Return the (X, Y) coordinate for the center point of the cell that contains the specified text.  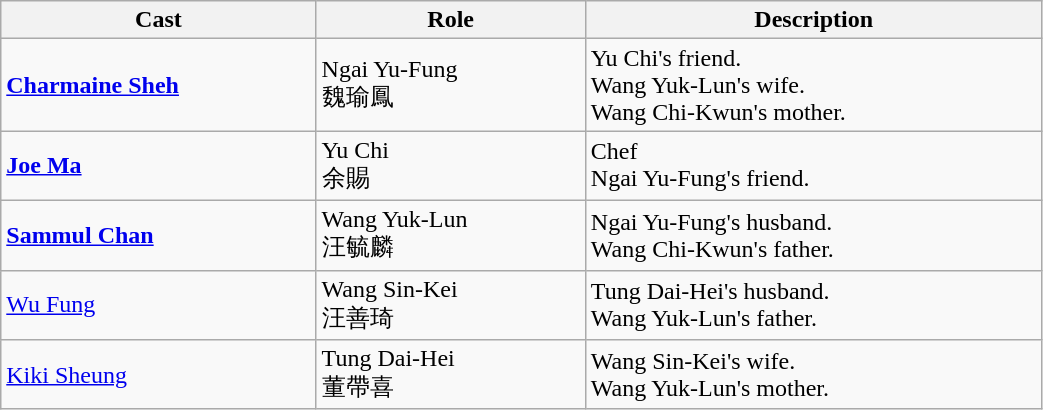
Tung Dai-Hei's husband. Wang Yuk-Lun's father. (814, 305)
Description (814, 20)
Wang Yuk-Lun 汪毓麟 (450, 235)
Wu Fung (158, 305)
Tung Dai-Hei 董帶喜 (450, 375)
Yu Chi 余賜 (450, 166)
Role (450, 20)
Chef Ngai Yu-Fung's friend. (814, 166)
Wang Sin-Kei's wife. Wang Yuk-Lun's mother. (814, 375)
Cast (158, 20)
Sammul Chan (158, 235)
Ngai Yu-Fung's husband. Wang Chi-Kwun's father. (814, 235)
Kiki Sheung (158, 375)
Yu Chi's friend. Wang Yuk-Lun's wife. Wang Chi-Kwun's mother. (814, 85)
Joe Ma (158, 166)
Ngai Yu-Fung 魏瑜鳳 (450, 85)
Charmaine Sheh (158, 85)
Wang Sin-Kei 汪善琦 (450, 305)
